Return the [X, Y] coordinate for the center point of the cell that contains the specified text.  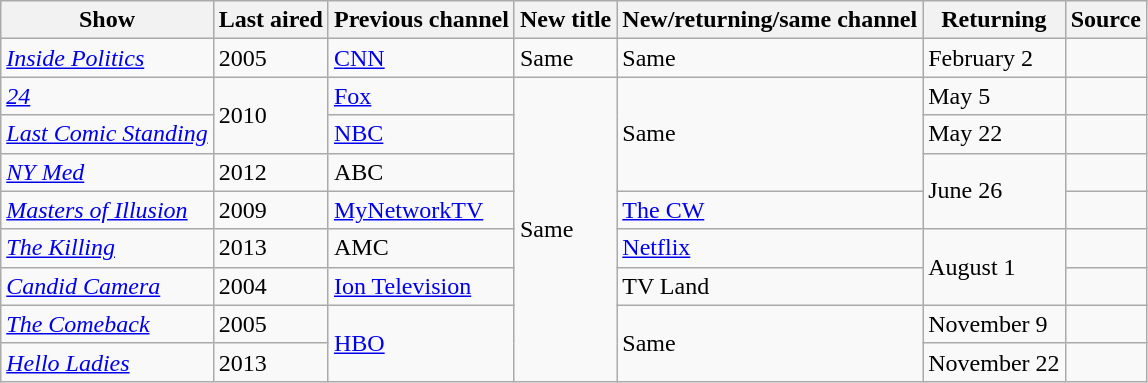
Candid Camera [107, 286]
Returning [994, 20]
Last Comic Standing [107, 134]
New title [565, 20]
Hello Ladies [107, 362]
May 22 [994, 134]
CNN [421, 58]
Fox [421, 96]
The CW [770, 210]
June 26 [994, 191]
November 9 [994, 324]
Last aired [270, 20]
2009 [270, 210]
Show [107, 20]
TV Land [770, 286]
NY Med [107, 172]
ABC [421, 172]
2012 [270, 172]
Inside Politics [107, 58]
Previous channel [421, 20]
AMC [421, 248]
February 2 [994, 58]
August 1 [994, 267]
Netflix [770, 248]
Masters of Illusion [107, 210]
2004 [270, 286]
The Comeback [107, 324]
Source [1106, 20]
NBC [421, 134]
The Killing [107, 248]
2010 [270, 115]
New/returning/same channel [770, 20]
May 5 [994, 96]
November 22 [994, 362]
HBO [421, 343]
Ion Television [421, 286]
24 [107, 96]
MyNetworkTV [421, 210]
